Locate the cell with the specified text and output its [x, y] center coordinate. 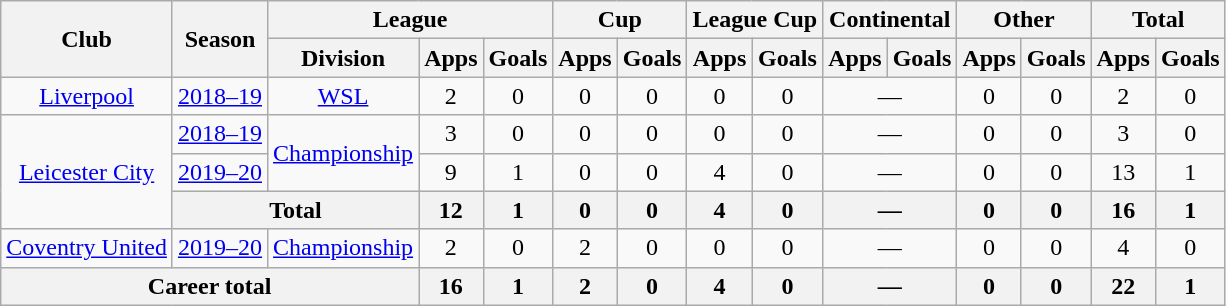
12 [451, 210]
WSL [344, 96]
Continental [890, 20]
Liverpool [87, 96]
League [410, 20]
Coventry United [87, 248]
League Cup [755, 20]
Division [344, 58]
Career total [210, 286]
Cup [620, 20]
Season [220, 39]
13 [1123, 172]
Other [1024, 20]
9 [451, 172]
22 [1123, 286]
Club [87, 39]
Leicester City [87, 172]
